Identify which cell holds the provided text, then report its [x, y] central coordinate. 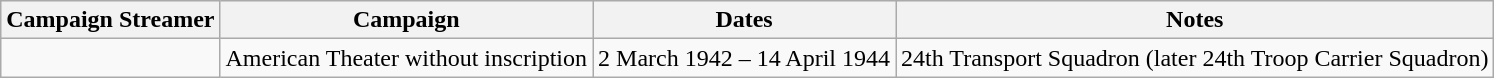
2 March 1942 – 14 April 1944 [744, 58]
24th Transport Squadron (later 24th Troop Carrier Squadron) [1195, 58]
Campaign Streamer [110, 20]
American Theater without inscription [406, 58]
Campaign [406, 20]
Notes [1195, 20]
Dates [744, 20]
